Provide the (X, Y) coordinate of the cell's center where the given text is located.  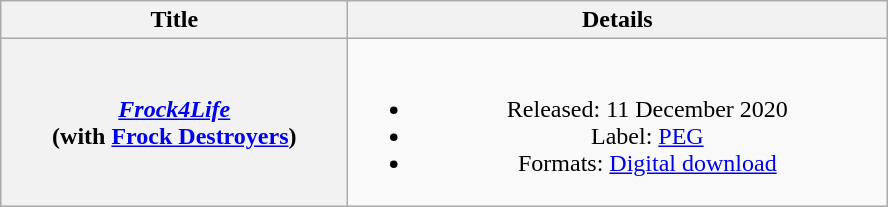
Frock4Life(with Frock Destroyers) (174, 122)
Details (618, 20)
Title (174, 20)
Released: 11 December 2020Label: PEGFormats: Digital download (618, 122)
